Extract the (x, y) coordinate from the center of the cell holding the provided text.  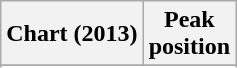
Chart (2013) (72, 34)
Peakposition (189, 34)
